Pinpoint the cell where the given text exists, returning its (X, Y) midpoint coordinate. 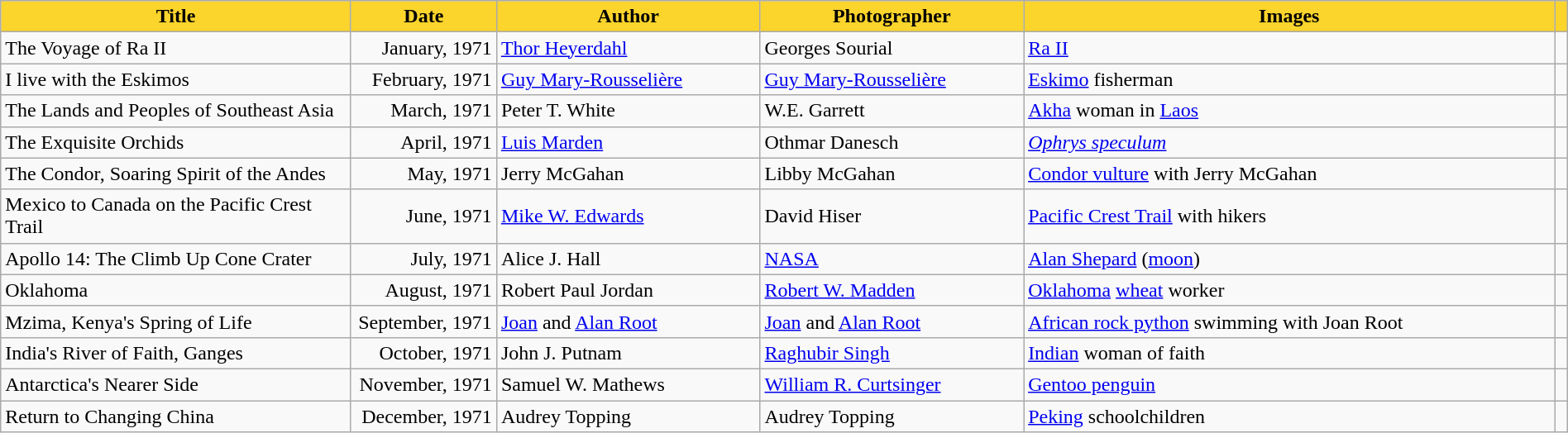
May, 1971 (423, 174)
Othmar Danesch (892, 142)
The Exquisite Orchids (176, 142)
Indian woman of faith (1289, 353)
Mike W. Edwards (629, 216)
Condor vulture with Jerry McGahan (1289, 174)
Return to Changing China (176, 416)
Luis Marden (629, 142)
Peking schoolchildren (1289, 416)
Robert Paul Jordan (629, 290)
W.E. Garrett (892, 111)
Samuel W. Mathews (629, 384)
Photographer (892, 17)
Georges Sourial (892, 48)
Title (176, 17)
NASA (892, 259)
October, 1971 (423, 353)
September, 1971 (423, 321)
The Condor, Soaring Spirit of the Andes (176, 174)
Ophrys speculum (1289, 142)
The Voyage of Ra II (176, 48)
The Lands and Peoples of Southeast Asia (176, 111)
Robert W. Madden (892, 290)
Mexico to Canada on the Pacific Crest Trail (176, 216)
Alice J. Hall (629, 259)
Mzima, Kenya's Spring of Life (176, 321)
Akha woman in Laos (1289, 111)
January, 1971 (423, 48)
Alan Shepard (moon) (1289, 259)
Oklahoma (176, 290)
Author (629, 17)
Ra II (1289, 48)
Images (1289, 17)
John J. Putnam (629, 353)
Oklahoma wheat worker (1289, 290)
India's River of Faith, Ganges (176, 353)
David Hiser (892, 216)
African rock python swimming with Joan Root (1289, 321)
February, 1971 (423, 79)
November, 1971 (423, 384)
Libby McGahan (892, 174)
August, 1971 (423, 290)
Raghubir Singh (892, 353)
Antarctica's Nearer Side (176, 384)
Apollo 14: The Climb Up Cone Crater (176, 259)
April, 1971 (423, 142)
Thor Heyerdahl (629, 48)
Jerry McGahan (629, 174)
July, 1971 (423, 259)
Pacific Crest Trail with hikers (1289, 216)
June, 1971 (423, 216)
Gentoo penguin (1289, 384)
March, 1971 (423, 111)
Date (423, 17)
December, 1971 (423, 416)
I live with the Eskimos (176, 79)
Eskimo fisherman (1289, 79)
William R. Curtsinger (892, 384)
Peter T. White (629, 111)
